Return the (x, y) coordinate for the center point of the cell that contains the specified text.  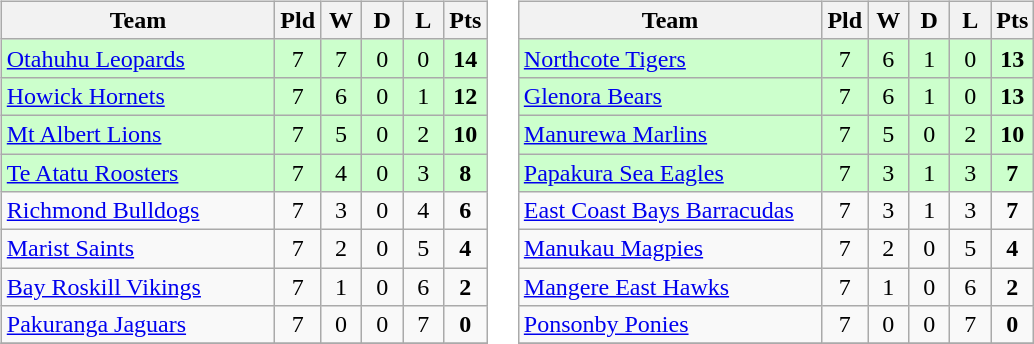
Te Atatu Roosters (138, 173)
Howick Hornets (138, 96)
Manukau Magpies (670, 249)
14 (466, 58)
Glenora Bears (670, 96)
Marist Saints (138, 249)
Ponsonby Ponies (670, 325)
Manurewa Marlins (670, 134)
Papakura Sea Eagles (670, 173)
Northcote Tigers (670, 58)
East Coast Bays Barracudas (670, 211)
Bay Roskill Vikings (138, 287)
Richmond Bulldogs (138, 211)
Pakuranga Jaguars (138, 325)
Otahuhu Leopards (138, 58)
Mt Albert Lions (138, 134)
12 (466, 96)
Mangere East Hawks (670, 287)
8 (466, 173)
